Return [x, y] of the center of cell containing provided text 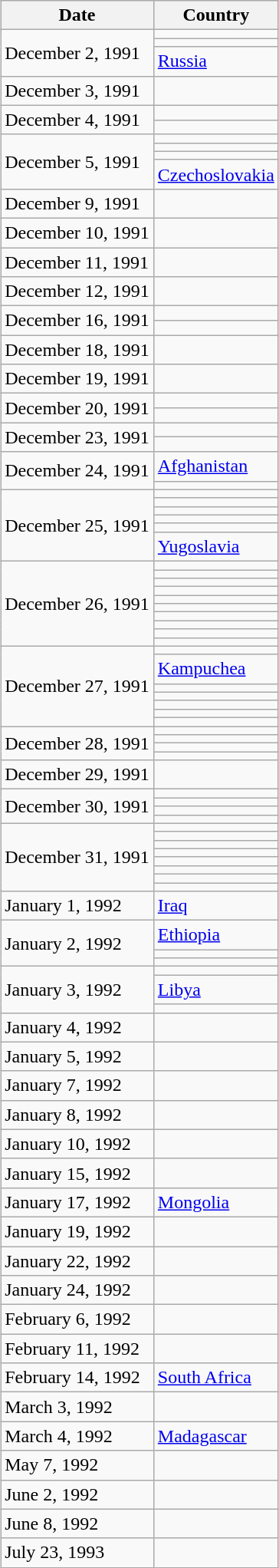
December 23, 1991 [77, 437]
June 8, 1992 [77, 1524]
December 16, 1991 [77, 321]
December 18, 1991 [77, 350]
December 31, 1991 [77, 857]
Czechoslovakia [216, 174]
Mongolia [216, 1202]
May 7, 1992 [77, 1465]
December 3, 1991 [77, 91]
Iraq [216, 906]
December 9, 1991 [77, 203]
January 4, 1992 [77, 1027]
January 5, 1992 [77, 1056]
January 7, 1992 [77, 1085]
January 8, 1992 [77, 1115]
December 26, 1991 [77, 603]
December 24, 1991 [77, 471]
South Africa [216, 1378]
December 25, 1991 [77, 525]
Libya [216, 990]
December 19, 1991 [77, 379]
Kampuchea [216, 669]
Afghanistan [216, 466]
December 20, 1991 [77, 408]
December 2, 1991 [77, 53]
December 4, 1991 [77, 120]
January 1, 1992 [77, 906]
January 17, 1992 [77, 1202]
June 2, 1992 [77, 1494]
December 12, 1991 [77, 292]
March 4, 1992 [77, 1436]
Russia [216, 61]
February 11, 1992 [77, 1349]
February 14, 1992 [77, 1378]
December 11, 1991 [77, 262]
Ethiopia [216, 935]
January 22, 1992 [77, 1260]
Country [216, 15]
Date [77, 15]
January 3, 1992 [77, 990]
July 23, 1993 [77, 1553]
January 19, 1992 [77, 1231]
March 3, 1992 [77, 1407]
December 30, 1991 [77, 806]
December 29, 1991 [77, 775]
Madagascar [216, 1436]
December 28, 1991 [77, 743]
January 24, 1992 [77, 1290]
Yugoslavia [216, 546]
December 5, 1991 [77, 161]
December 27, 1991 [77, 686]
December 10, 1991 [77, 232]
February 6, 1992 [77, 1319]
January 10, 1992 [77, 1144]
January 2, 1992 [77, 944]
January 15, 1992 [77, 1173]
